From the cell containing the given text, extract its center point as (X, Y) coordinate. 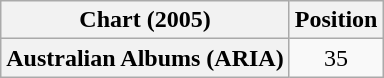
Position (336, 20)
35 (336, 58)
Australian Albums (ARIA) (145, 58)
Chart (2005) (145, 20)
